Output the [X, Y] coordinate of the center of the cell containing the given text.  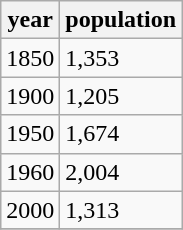
year [30, 20]
2,004 [121, 172]
1,353 [121, 58]
population [121, 20]
1850 [30, 58]
1,674 [121, 134]
1,313 [121, 210]
1900 [30, 96]
1,205 [121, 96]
1960 [30, 172]
2000 [30, 210]
1950 [30, 134]
